Search for the cell housing the specified text and yield its (x, y) center coordinate. 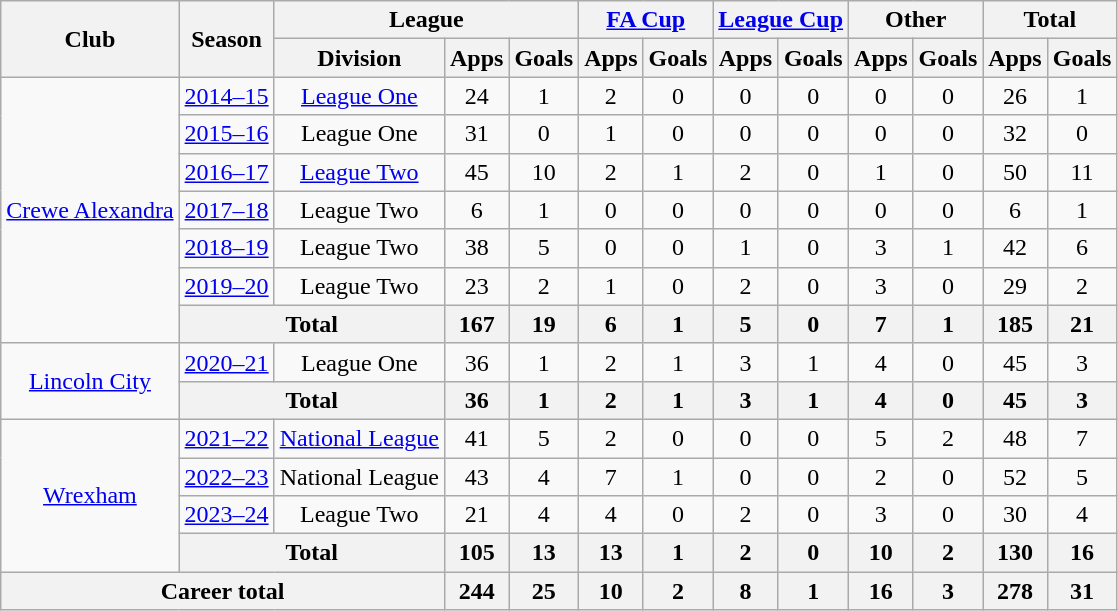
130 (1015, 553)
41 (476, 438)
2020–21 (226, 362)
30 (1015, 515)
105 (476, 553)
Division (359, 58)
23 (476, 286)
2022–23 (226, 477)
League (426, 20)
Career total (223, 591)
2023–24 (226, 515)
43 (476, 477)
FA Cup (646, 20)
48 (1015, 438)
Club (90, 39)
25 (544, 591)
Crewe Alexandra (90, 210)
Wrexham (90, 495)
185 (1015, 324)
19 (544, 324)
2015–16 (226, 134)
42 (1015, 248)
2016–17 (226, 172)
167 (476, 324)
Lincoln City (90, 381)
24 (476, 96)
29 (1015, 286)
38 (476, 248)
32 (1015, 134)
2017–18 (226, 210)
11 (1082, 172)
2018–19 (226, 248)
8 (746, 591)
52 (1015, 477)
2021–22 (226, 438)
Season (226, 39)
2014–15 (226, 96)
244 (476, 591)
League Cup (781, 20)
2019–20 (226, 286)
Other (916, 20)
50 (1015, 172)
26 (1015, 96)
278 (1015, 591)
